Identify which cell holds the provided text, then report its (X, Y) central coordinate. 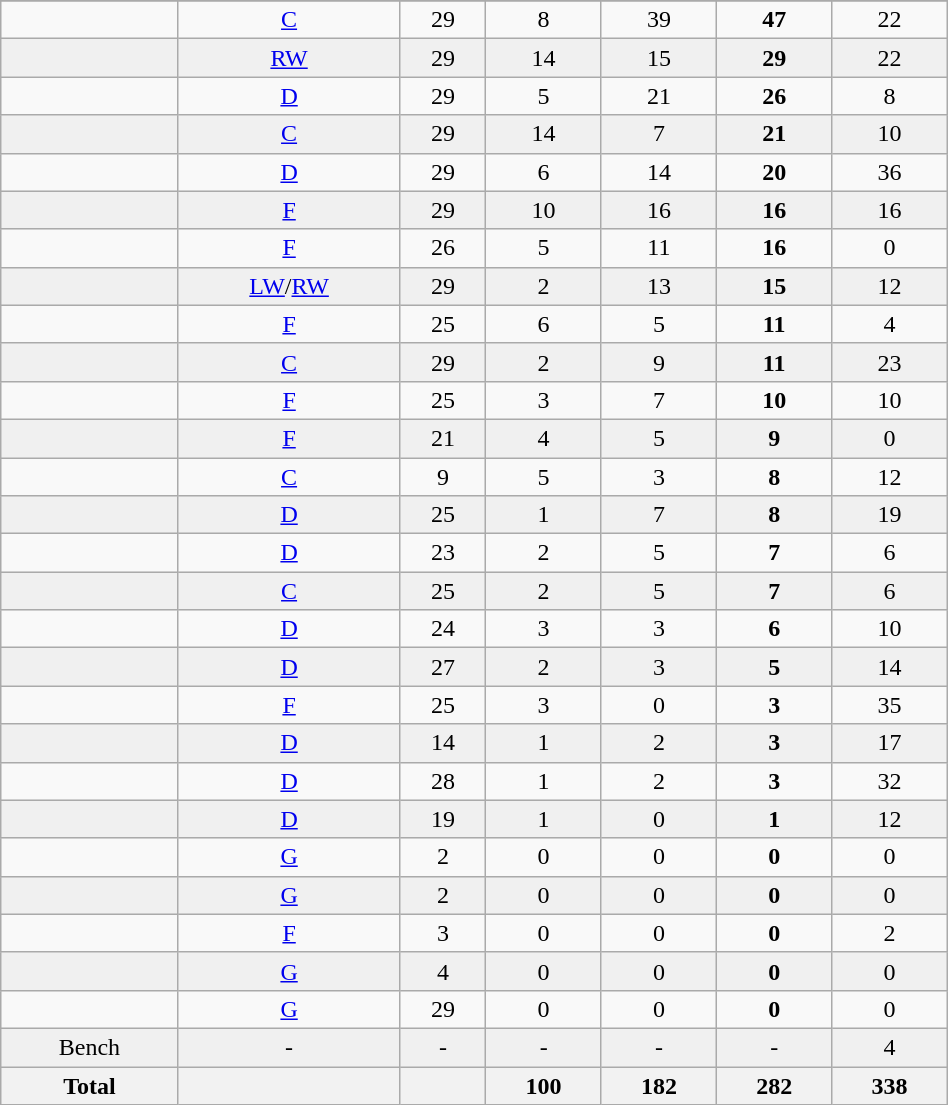
35 (890, 705)
LW/RW (289, 286)
24 (443, 629)
Bench (90, 1047)
338 (890, 1085)
282 (774, 1085)
100 (544, 1085)
47 (774, 20)
32 (890, 781)
20 (774, 172)
Total (90, 1085)
27 (443, 667)
39 (658, 20)
28 (443, 781)
RW (289, 58)
13 (658, 286)
17 (890, 743)
36 (890, 172)
182 (658, 1085)
